Provide the (X, Y) coordinate of the cell's center where the given text is located.  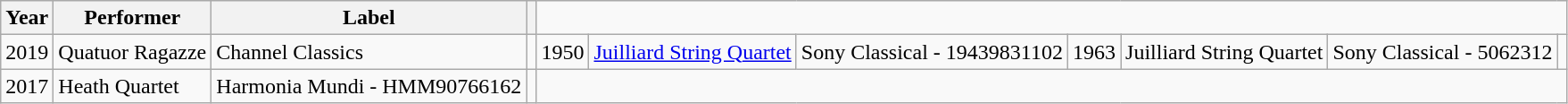
2019 (27, 52)
Harmonia Mundi - HMM90766162 (369, 86)
Quatuor Ragazze (132, 52)
Label (369, 18)
Year (27, 18)
2017 (27, 86)
Heath Quartet (132, 86)
Performer (132, 18)
Channel Classics (369, 52)
Sony Classical - 19439831102 (932, 52)
1950 (562, 52)
1963 (1094, 52)
Sony Classical - 5062312 (1442, 52)
